Extract the [X, Y] coordinate from the center of the cell holding the provided text.  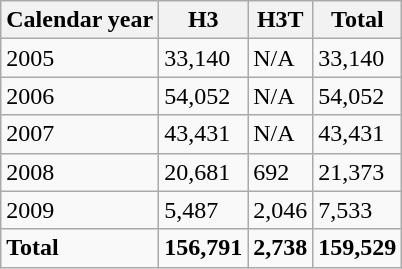
5,487 [204, 210]
2005 [80, 58]
2,738 [280, 248]
Calendar year [80, 20]
7,533 [358, 210]
159,529 [358, 248]
156,791 [204, 248]
2008 [80, 172]
2,046 [280, 210]
2009 [80, 210]
H3T [280, 20]
20,681 [204, 172]
H3 [204, 20]
2006 [80, 96]
2007 [80, 134]
21,373 [358, 172]
692 [280, 172]
